For the text-containing cell, return its midpoint in (X, Y) coordinate format. 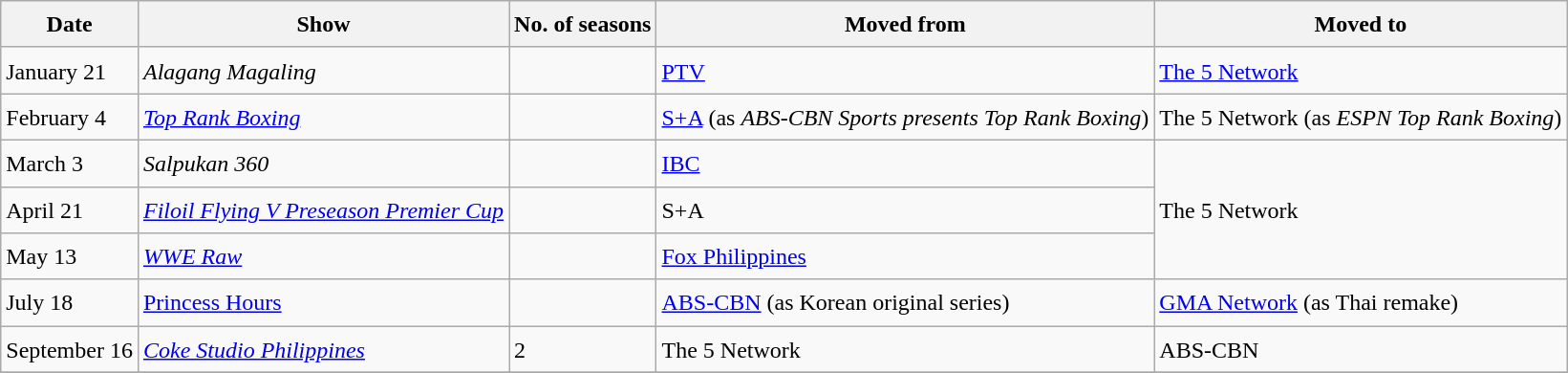
Coke Studio Philippines (323, 350)
January 21 (70, 71)
GMA Network (as Thai remake) (1361, 302)
Filoil Flying V Preseason Premier Cup (323, 210)
Top Rank Boxing (323, 117)
IBC (906, 163)
Show (323, 25)
February 4 (70, 117)
May 13 (70, 256)
Fox Philippines (906, 256)
PTV (906, 71)
2 (583, 350)
July 18 (70, 302)
ABS-CBN (1361, 350)
S+A (as ABS-CBN Sports presents Top Rank Boxing) (906, 117)
ABS-CBN (as Korean original series) (906, 302)
S+A (906, 210)
No. of seasons (583, 25)
WWE Raw (323, 256)
Date (70, 25)
September 16 (70, 350)
Salpukan 360 (323, 163)
Princess Hours (323, 302)
March 3 (70, 163)
The 5 Network (as ESPN Top Rank Boxing) (1361, 117)
Alagang Magaling (323, 71)
Moved from (906, 25)
Moved to (1361, 25)
April 21 (70, 210)
